For the text-containing cell, return its midpoint in [X, Y] coordinate format. 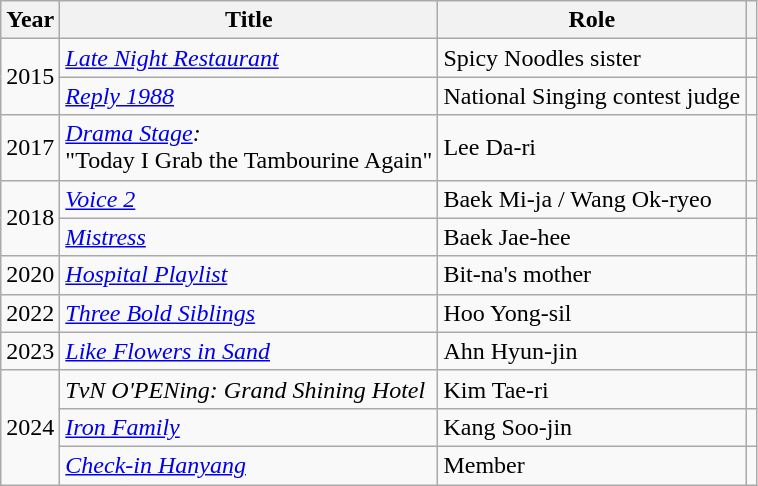
Voice 2 [249, 199]
2020 [30, 275]
Kang Soo-jin [592, 427]
TvN O'PENing: Grand Shining Hotel [249, 389]
Drama Stage: "Today I Grab the Tambourine Again" [249, 148]
Baek Mi-ja / Wang Ok-ryeo [592, 199]
2017 [30, 148]
Member [592, 465]
Spicy Noodles sister [592, 58]
Three Bold Siblings [249, 313]
Role [592, 20]
Late Night Restaurant [249, 58]
Bit-na's mother [592, 275]
Title [249, 20]
Reply 1988 [249, 96]
Hospital Playlist [249, 275]
2024 [30, 427]
Kim Tae-ri [592, 389]
2023 [30, 351]
Year [30, 20]
Baek Jae-hee [592, 237]
Like Flowers in Sand [249, 351]
Mistress [249, 237]
2015 [30, 77]
Check-in Hanyang [249, 465]
Lee Da-ri [592, 148]
Ahn Hyun-jin [592, 351]
National Singing contest judge [592, 96]
2022 [30, 313]
2018 [30, 218]
Iron Family [249, 427]
Hoo Yong-sil [592, 313]
